From the cell containing the given text, extract its center point as [X, Y] coordinate. 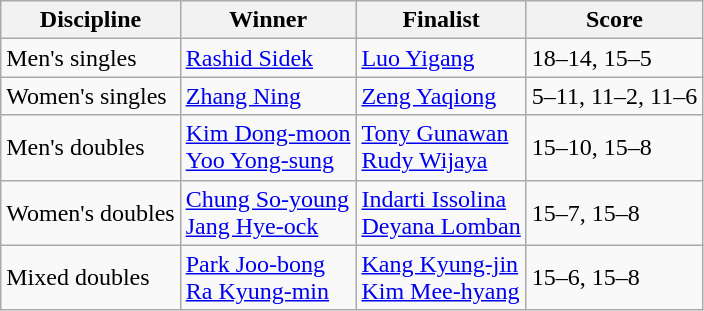
Men's singles [90, 58]
Finalist [441, 20]
Women's singles [90, 96]
Zhang Ning [268, 96]
Rashid Sidek [268, 58]
Mixed doubles [90, 278]
5–11, 11–2, 11–6 [614, 96]
Discipline [90, 20]
Indarti Issolina Deyana Lomban [441, 212]
Luo Yigang [441, 58]
Park Joo-bong Ra Kyung-min [268, 278]
Men's doubles [90, 148]
15–7, 15–8 [614, 212]
Kang Kyung-jin Kim Mee-hyang [441, 278]
Women's doubles [90, 212]
18–14, 15–5 [614, 58]
Winner [268, 20]
Zeng Yaqiong [441, 96]
15–10, 15–8 [614, 148]
Score [614, 20]
Kim Dong-moon Yoo Yong-sung [268, 148]
15–6, 15–8 [614, 278]
Tony Gunawan Rudy Wijaya [441, 148]
Chung So-young Jang Hye-ock [268, 212]
